Determine the (X, Y) coordinate at the center of the cell enclosing the given text.  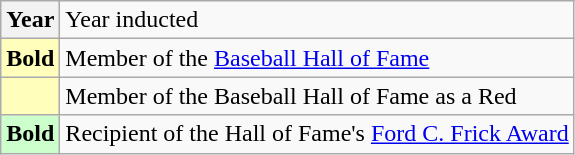
Recipient of the Hall of Fame's Ford C. Frick Award (317, 134)
Member of the Baseball Hall of Fame (317, 58)
Year (30, 20)
Year inducted (317, 20)
Member of the Baseball Hall of Fame as a Red (317, 96)
